Identify which cell holds the provided text, then report its [x, y] central coordinate. 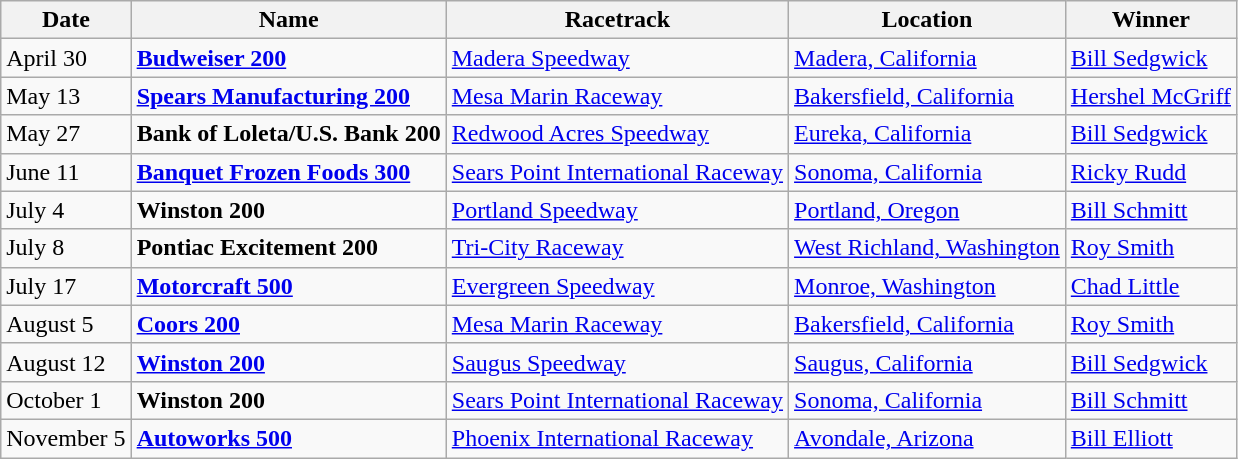
July 8 [66, 248]
Tri-City Raceway [617, 248]
Madera, California [928, 58]
Chad Little [1150, 286]
Evergreen Speedway [617, 286]
Hershel McGriff [1150, 96]
Saugus, California [928, 362]
Eureka, California [928, 134]
Date [66, 20]
May 13 [66, 96]
Banquet Frozen Foods 300 [288, 172]
August 5 [66, 324]
Avondale, Arizona [928, 438]
May 27 [66, 134]
Redwood Acres Speedway [617, 134]
Ricky Rudd [1150, 172]
Name [288, 20]
Monroe, Washington [928, 286]
Motorcraft 500 [288, 286]
Saugus Speedway [617, 362]
Portland, Oregon [928, 210]
June 11 [66, 172]
August 12 [66, 362]
Pontiac Excitement 200 [288, 248]
July 17 [66, 286]
Coors 200 [288, 324]
Winner [1150, 20]
Autoworks 500 [288, 438]
Phoenix International Raceway [617, 438]
April 30 [66, 58]
West Richland, Washington [928, 248]
October 1 [66, 400]
Bank of Loleta/U.S. Bank 200 [288, 134]
Budweiser 200 [288, 58]
Location [928, 20]
Madera Speedway [617, 58]
November 5 [66, 438]
Bill Elliott [1150, 438]
Portland Speedway [617, 210]
July 4 [66, 210]
Spears Manufacturing 200 [288, 96]
Racetrack [617, 20]
